For the text-containing cell, return its midpoint in [X, Y] coordinate format. 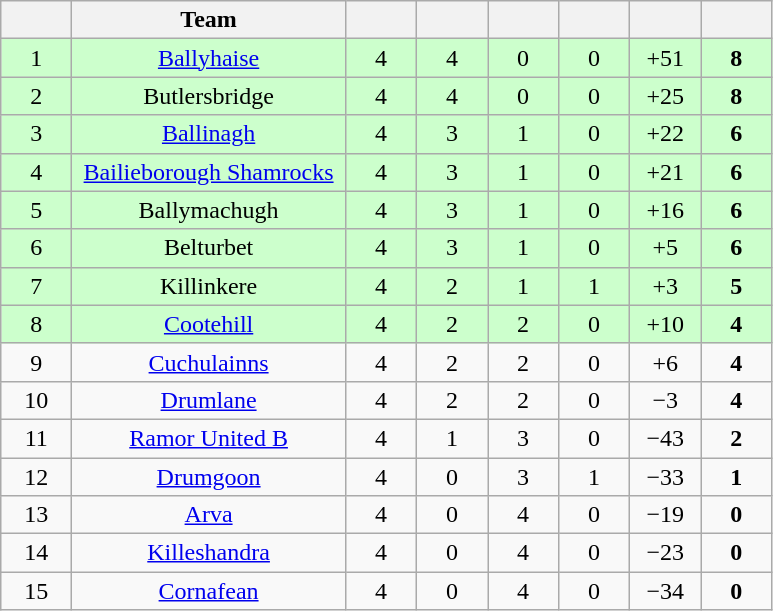
10 [36, 400]
9 [36, 362]
Drumlane [209, 400]
−19 [666, 515]
+21 [666, 172]
+6 [666, 362]
Team [209, 20]
+3 [666, 286]
7 [36, 286]
−33 [666, 477]
+25 [666, 96]
−23 [666, 553]
Ramor United B [209, 438]
12 [36, 477]
Cornafean [209, 591]
13 [36, 515]
+10 [666, 324]
Drumgoon [209, 477]
Killeshandra [209, 553]
Belturbet [209, 248]
Bailieborough Shamrocks [209, 172]
+22 [666, 134]
+16 [666, 210]
+5 [666, 248]
Ballyhaise [209, 58]
14 [36, 553]
Killinkere [209, 286]
Cuchulainns [209, 362]
Cootehill [209, 324]
−43 [666, 438]
Butlersbridge [209, 96]
−3 [666, 400]
Ballymachugh [209, 210]
Ballinagh [209, 134]
−34 [666, 591]
11 [36, 438]
Arva [209, 515]
+51 [666, 58]
15 [36, 591]
